From the cell containing the given text, extract its center point as (x, y) coordinate. 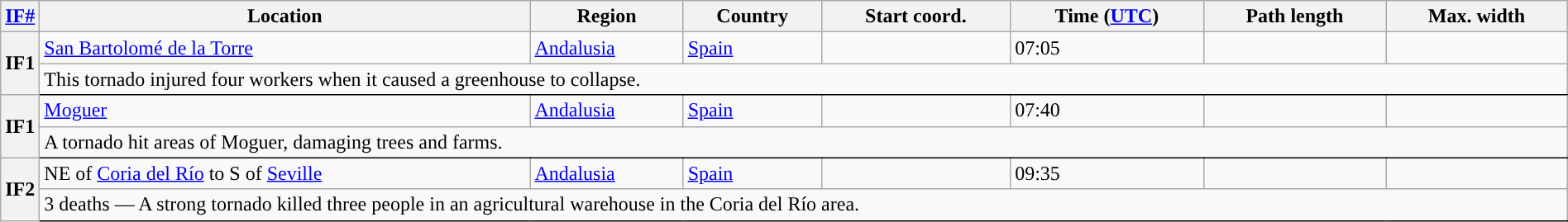
This tornado injured four workers when it caused a greenhouse to collapse. (804, 79)
Location (284, 17)
Time (UTC) (1107, 17)
3 deaths — A strong tornado killed three people in an agricultural warehouse in the Coria del Río area. (804, 205)
07:40 (1107, 111)
Moguer (284, 111)
Region (607, 17)
San Bartolomé de la Torre (284, 48)
Path length (1295, 17)
09:35 (1107, 173)
NE of Coria del Río to S of Seville (284, 173)
A tornado hit areas of Moguer, damaging trees and farms. (804, 142)
Max. width (1477, 17)
IF# (20, 17)
Start coord. (916, 17)
IF2 (20, 189)
Country (753, 17)
07:05 (1107, 48)
